Determine the [X, Y] coordinate at the center of the cell enclosing the given text.  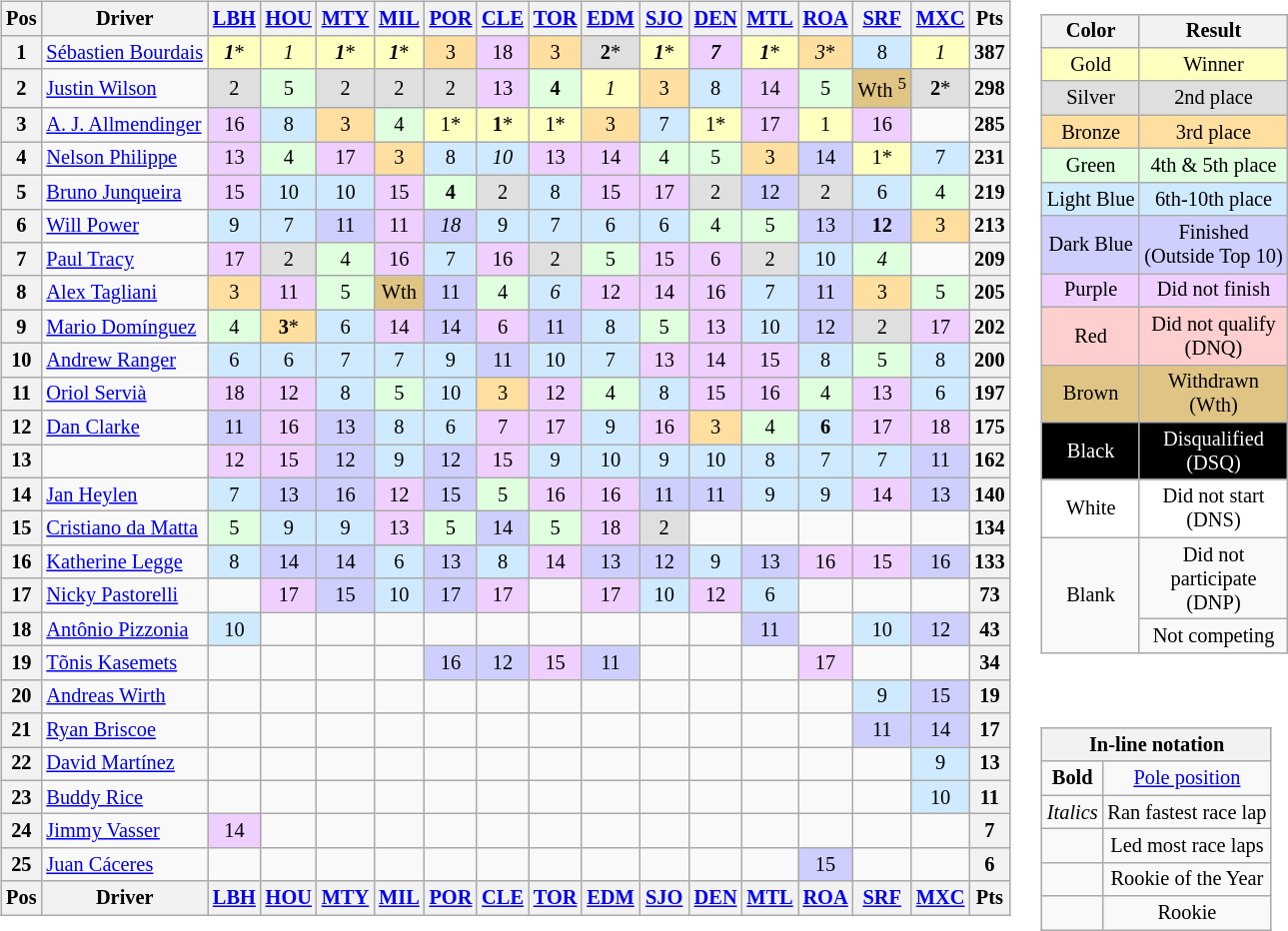
Purple [1091, 291]
Mario Domínguez [124, 327]
Ryan Briscoe [124, 730]
Brown [1091, 394]
285 [989, 125]
Ran fastest race lap [1187, 812]
Paul Tracy [124, 260]
Will Power [124, 226]
140 [989, 494]
6th-10th place [1213, 199]
Andreas Wirth [124, 696]
Withdrawn(Wth) [1213, 394]
21 [21, 730]
Rookie of the Year [1187, 879]
Jan Heylen [124, 494]
387 [989, 52]
Wth [399, 293]
209 [989, 260]
25 [21, 865]
Bold [1073, 778]
A. J. Allmendinger [124, 125]
219 [989, 192]
Did notparticipate(DNP) [1213, 578]
Jimmy Vasser [124, 831]
Katherine Legge [124, 562]
Pole position [1187, 778]
Juan Cáceres [124, 865]
23 [21, 797]
20 [21, 696]
231 [989, 159]
Bronze [1091, 132]
David Martínez [124, 764]
White [1091, 508]
Italics [1073, 812]
Black [1091, 452]
3rd place [1213, 132]
Not competing [1213, 636]
Andrew Ranger [124, 361]
133 [989, 562]
In-line notation [1157, 745]
Justin Wilson [124, 88]
213 [989, 226]
298 [989, 88]
Nicky Pastorelli [124, 595]
Led most race laps [1187, 846]
Buddy Rice [124, 797]
175 [989, 428]
Result [1213, 31]
22 [21, 764]
134 [989, 528]
197 [989, 394]
Dan Clarke [124, 428]
Red [1091, 336]
Disqualified(DSQ) [1213, 452]
Color [1091, 31]
Oriol Servià [124, 394]
Green [1091, 166]
Winner [1213, 65]
Gold [1091, 65]
205 [989, 293]
Nelson Philippe [124, 159]
Finished(Outside Top 10) [1213, 245]
24 [21, 831]
73 [989, 595]
Wth 5 [882, 88]
Antônio Pizzonia [124, 629]
43 [989, 629]
Did not start(DNS) [1213, 508]
Cristiano da Matta [124, 528]
Rookie [1187, 913]
2nd place [1213, 98]
Silver [1091, 98]
202 [989, 327]
34 [989, 663]
Sébastien Bourdais [124, 52]
4th & 5th place [1213, 166]
200 [989, 361]
Did not qualify(DNQ) [1213, 336]
Bruno Junqueira [124, 192]
Did not finish [1213, 291]
Tõnis Kasemets [124, 663]
Blank [1091, 595]
Dark Blue [1091, 245]
Light Blue [1091, 199]
Alex Tagliani [124, 293]
162 [989, 462]
